Return [X, Y] of the center of cell containing provided text 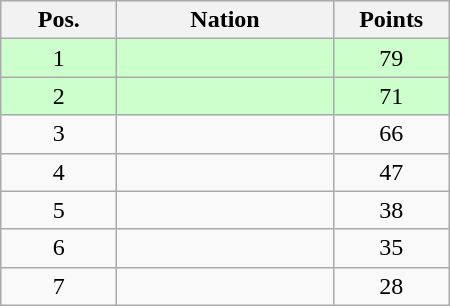
71 [391, 96]
4 [59, 172]
66 [391, 134]
35 [391, 248]
47 [391, 172]
Points [391, 20]
2 [59, 96]
1 [59, 58]
Pos. [59, 20]
Nation [225, 20]
5 [59, 210]
7 [59, 286]
6 [59, 248]
38 [391, 210]
79 [391, 58]
3 [59, 134]
28 [391, 286]
